From the cell containing the given text, extract its center point as (x, y) coordinate. 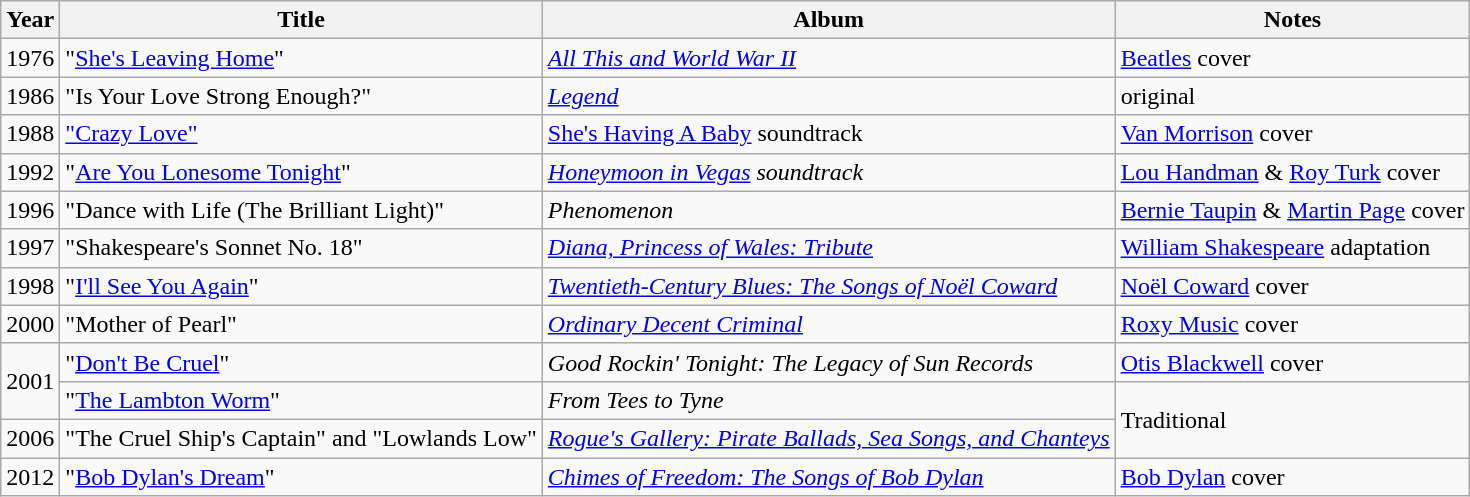
"Mother of Pearl" (302, 324)
1992 (30, 172)
William Shakespeare adaptation (1292, 248)
"Crazy Love" (302, 134)
Album (828, 20)
Notes (1292, 20)
All This and World War II (828, 58)
"Shakespeare's Sonnet No. 18" (302, 248)
2012 (30, 477)
"The Lambton Worm" (302, 400)
1976 (30, 58)
Diana, Princess of Wales: Tribute (828, 248)
"Bob Dylan's Dream" (302, 477)
She's Having A Baby soundtrack (828, 134)
"Dance with Life (The Brilliant Light)" (302, 210)
Lou Handman & Roy Turk cover (1292, 172)
1988 (30, 134)
Twentieth-Century Blues: The Songs of Noël Coward (828, 286)
Legend (828, 96)
Chimes of Freedom: The Songs of Bob Dylan (828, 477)
Phenomenon (828, 210)
Good Rockin' Tonight: The Legacy of Sun Records (828, 362)
2001 (30, 381)
"Is Your Love Strong Enough?" (302, 96)
Bernie Taupin & Martin Page cover (1292, 210)
"Don't Be Cruel" (302, 362)
Van Morrison cover (1292, 134)
Otis Blackwell cover (1292, 362)
1986 (30, 96)
1998 (30, 286)
Ordinary Decent Criminal (828, 324)
1997 (30, 248)
"She's Leaving Home" (302, 58)
Bob Dylan cover (1292, 477)
"I'll See You Again" (302, 286)
2000 (30, 324)
"The Cruel Ship's Captain" and "Lowlands Low" (302, 438)
Honeymoon in Vegas soundtrack (828, 172)
1996 (30, 210)
Beatles cover (1292, 58)
Rogue's Gallery: Pirate Ballads, Sea Songs, and Chanteys (828, 438)
Year (30, 20)
"Are You Lonesome Tonight" (302, 172)
original (1292, 96)
Title (302, 20)
Traditional (1292, 419)
Noël Coward cover (1292, 286)
From Tees to Tyne (828, 400)
Roxy Music cover (1292, 324)
2006 (30, 438)
